Scan for the cell matching the given text and deliver its (x, y) coordinate at center. 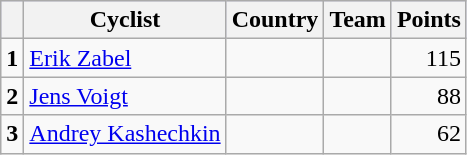
115 (428, 58)
Jens Voigt (125, 96)
Erik Zabel (125, 58)
1 (12, 58)
Cyclist (125, 20)
Points (428, 20)
88 (428, 96)
Team (358, 20)
Andrey Kashechkin (125, 134)
3 (12, 134)
2 (12, 96)
62 (428, 134)
Country (275, 20)
